Capture the cell that displays the provided text and extract its (X, Y) central coordinate. 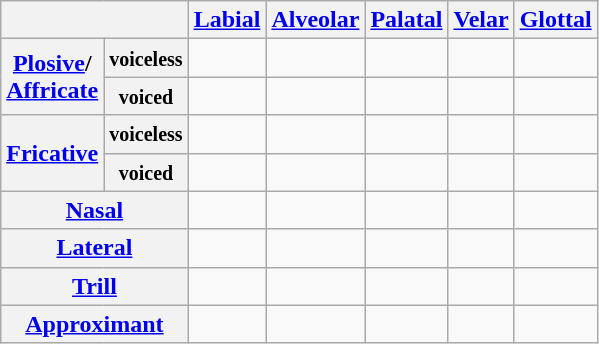
Trill (94, 286)
Fricative (52, 153)
Palatal (406, 20)
Alveolar (316, 20)
Lateral (94, 248)
Approximant (94, 324)
Velar (481, 20)
Labial (227, 20)
Glottal (556, 20)
Nasal (94, 210)
Plosive/Affricate (52, 77)
